Search for the cell housing the specified text and yield its (x, y) center coordinate. 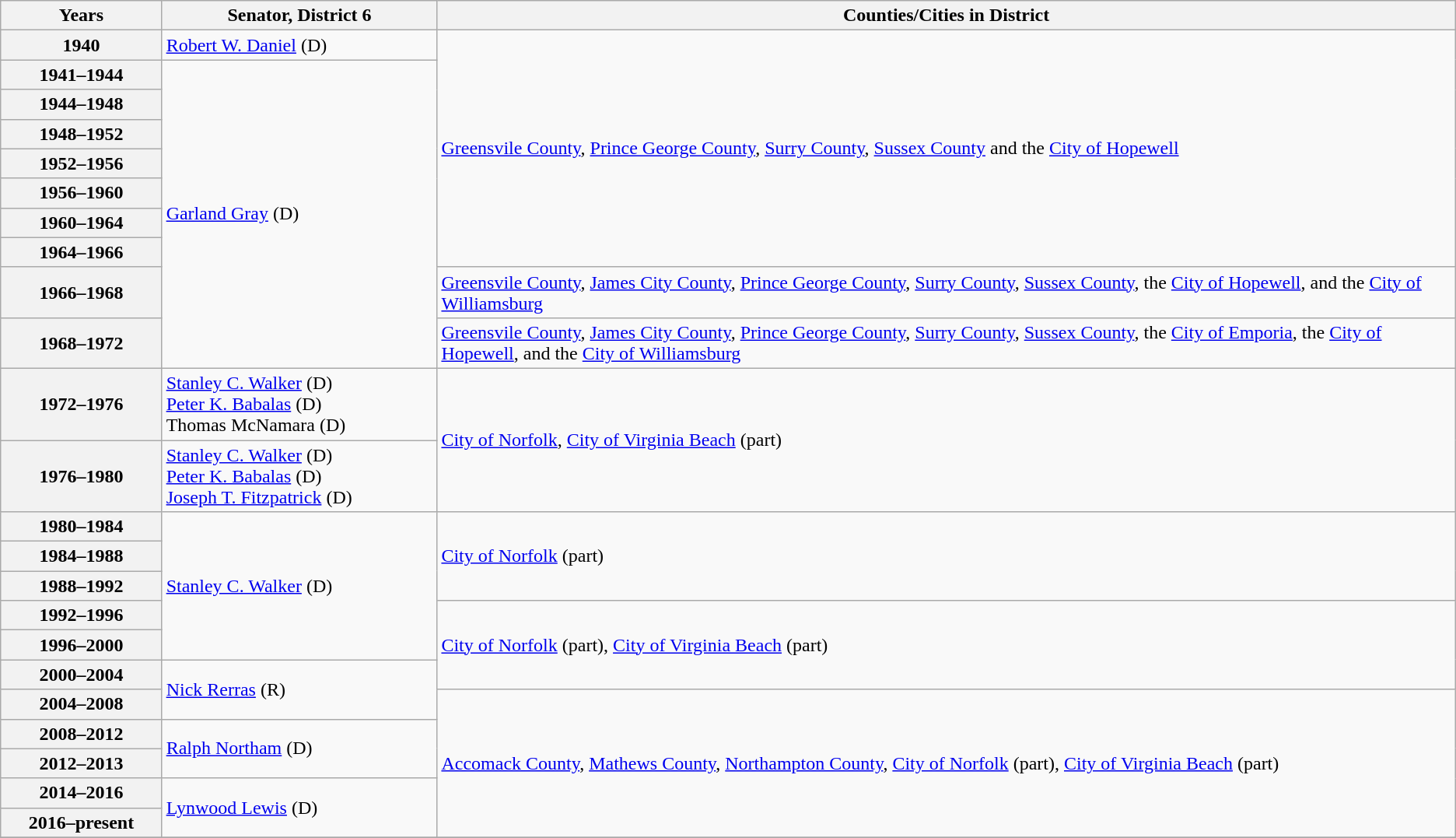
1941–1944 (81, 75)
1944–1948 (81, 104)
1976–1980 (81, 476)
Years (81, 16)
Lynwood Lewis (D) (299, 808)
2004–2008 (81, 704)
1956–1960 (81, 193)
City of Norfolk, City of Virginia Beach (part) (946, 440)
Accomack County, Mathews County, Northampton County, City of Norfolk (part), City of Virginia Beach (part) (946, 763)
Robert W. Daniel (D) (299, 45)
Greensvile County, Prince George County, Surry County, Sussex County and the City of Hopewell (946, 149)
Senator, District 6 (299, 16)
2008–2012 (81, 734)
Greensvile County, James City County, Prince George County, Surry County, Sussex County, the City of Hopewell, and the City of Williamsburg (946, 293)
2012–2013 (81, 763)
1972–1976 (81, 404)
1984–1988 (81, 556)
Stanley C. Walker (D) (299, 586)
Counties/Cities in District (946, 16)
1960–1964 (81, 223)
1966–1968 (81, 293)
City of Norfolk (part), City of Virginia Beach (part) (946, 645)
1980–1984 (81, 527)
2000–2004 (81, 675)
1948–1952 (81, 134)
1996–2000 (81, 645)
1952–1956 (81, 163)
City of Norfolk (part) (946, 556)
Nick Rerras (R) (299, 689)
1940 (81, 45)
Stanley C. Walker (D) Peter K. Babalas (D) Joseph T. Fitzpatrick (D) (299, 476)
Ralph Northam (D) (299, 749)
1992–1996 (81, 615)
2016–present (81, 822)
2014–2016 (81, 793)
1968–1972 (81, 342)
1988–1992 (81, 586)
Garland Gray (D) (299, 215)
Stanley C. Walker (D) Peter K. Babalas (D) Thomas McNamara (D) (299, 404)
1964–1966 (81, 252)
